Return (x, y) of the center of cell containing provided text 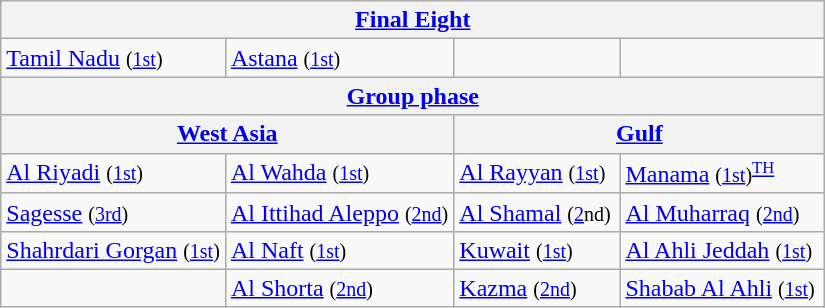
Final Eight (413, 20)
Gulf (640, 134)
West Asia (228, 134)
Astana (1st) (339, 58)
Al Shamal (2nd) (537, 212)
Shabab Al Ahli (1st) (722, 288)
Al Rayyan (1st) (537, 173)
Shahrdari Gorgan (1st) (114, 250)
Tamil Nadu (1st) (114, 58)
Sagesse (3rd) (114, 212)
Al Shorta (2nd) (339, 288)
Al Wahda (1st) (339, 173)
Group phase (413, 96)
Al Ittihad Aleppo (2nd) (339, 212)
Kazma (2nd) (537, 288)
Al Riyadi (1st) (114, 173)
Manama (1st)TH (722, 173)
Al Ahli Jeddah (1st) (722, 250)
Al Muharraq (2nd) (722, 212)
Kuwait (1st) (537, 250)
Al Naft (1st) (339, 250)
